Locate the cell with the specified text and output its [x, y] center coordinate. 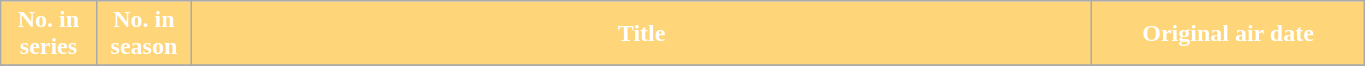
Title [642, 34]
No. inseries [48, 34]
No. inseason [144, 34]
Original air date [1228, 34]
